Locate the cell with the specified text and output its [x, y] center coordinate. 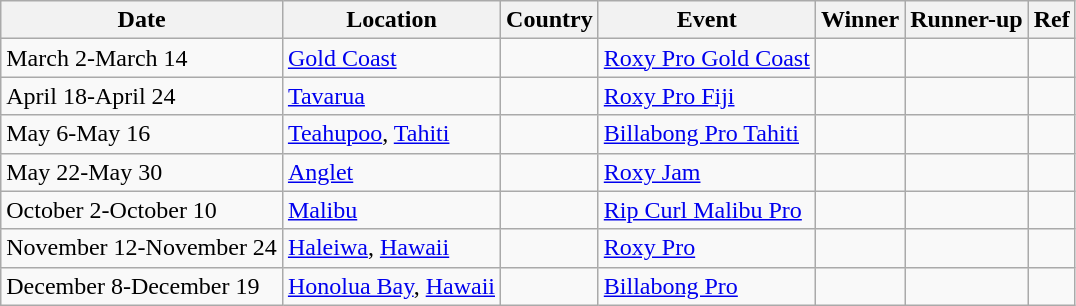
Honolua Bay, Hawaii [391, 286]
Malibu [391, 210]
Runner-up [967, 20]
Winner [860, 20]
March 2-March 14 [142, 58]
Ref [1052, 20]
Anglet [391, 172]
Date [142, 20]
Roxy Pro Fiji [706, 96]
Location [391, 20]
May 6-May 16 [142, 134]
Haleiwa, Hawaii [391, 248]
November 12-November 24 [142, 248]
April 18-April 24 [142, 96]
Roxy Jam [706, 172]
Roxy Pro [706, 248]
Event [706, 20]
May 22-May 30 [142, 172]
Billabong Pro [706, 286]
Teahupoo, Tahiti [391, 134]
Roxy Pro Gold Coast [706, 58]
Rip Curl Malibu Pro [706, 210]
Gold Coast [391, 58]
Tavarua [391, 96]
October 2-October 10 [142, 210]
December 8-December 19 [142, 286]
Country [550, 20]
Billabong Pro Tahiti [706, 134]
